Search for the cell housing the specified text and yield its (x, y) center coordinate. 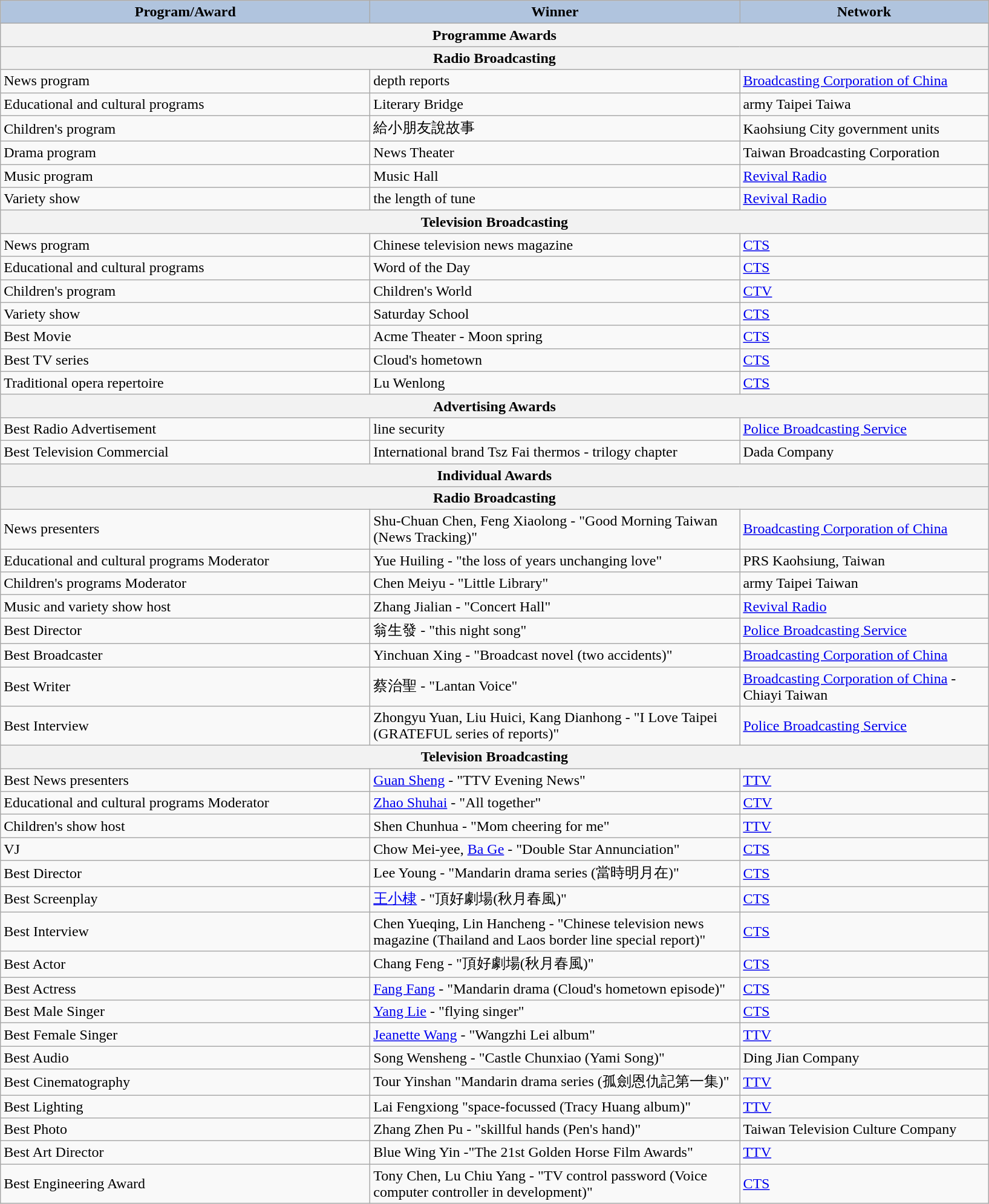
Broadcasting Corporation of China - Chiayi Taiwan (864, 686)
Cloud's hometown (555, 360)
Drama program (185, 153)
Best Art Director (185, 1153)
Song Wensheng - "Castle Chunxiao (Yami Song)" (555, 1058)
Literary Bridge (555, 104)
Blue Wing Yin -"The 21st Golden Horse Film Awards" (555, 1153)
給小朋友說故事 (555, 128)
Acme Theater - Moon spring (555, 337)
Best Writer (185, 686)
Zhao Shuhai - "All together" (555, 803)
Music program (185, 176)
Best Audio (185, 1058)
蔡治聖 - "Lantan Voice" (555, 686)
Best Actor (185, 964)
Word of the Day (555, 268)
Chinese television news magazine (555, 245)
Best Female Singer (185, 1035)
Shu-Chuan Chen, Feng Xiaolong - "Good Morning Taiwan (News Tracking)" (555, 530)
Best Engineering Award (185, 1184)
Lu Wenlong (555, 383)
Fang Fang - "Mandarin drama (Cloud's hometown episode)" (555, 989)
Yue Huiling - "the loss of years unchanging love" (555, 561)
Chow Mei-yee, Ba Ge - "Double Star Annunciation" (555, 849)
Traditional opera repertoire (185, 383)
Taiwan Television Culture Company (864, 1130)
Best Male Singer (185, 1012)
Shen Chunhua - "Mom cheering for me" (555, 826)
Children's show host (185, 826)
Best Lighting (185, 1106)
Children's World (555, 291)
Winner (555, 12)
Lee Young - "Mandarin drama series (當時明月在)" (555, 873)
Advertising Awards (495, 406)
Lai Fengxiong "space-focussed (Tracy Huang album)" (555, 1106)
Taiwan Broadcasting Corporation (864, 153)
army Taipei Taiwan (864, 584)
PRS Kaohsiung, Taiwan (864, 561)
News presenters (185, 530)
Program/Award (185, 12)
Tour Yinshan "Mandarin drama series (孤劍恩仇記第一集)" (555, 1082)
王小棣 - "頂好劇場(秋月春風)" (555, 900)
Best Photo (185, 1130)
Yang Lie - "flying singer" (555, 1012)
Best TV series (185, 360)
Best Screenplay (185, 900)
Programme Awards (495, 35)
Chang Feng - "頂好劇場(秋月春風)" (555, 964)
Music and variety show host (185, 607)
Individual Awards (495, 475)
Best Television Commercial (185, 452)
Jeanette Wang - "Wangzhi Lei album" (555, 1035)
Best Actress (185, 989)
Best Movie (185, 337)
VJ (185, 849)
Saturday School (555, 314)
Zhang Jialian - "Concert Hall" (555, 607)
Network (864, 12)
depth reports (555, 81)
army Taipei Taiwa (864, 104)
Kaohsiung City government units (864, 128)
Guan Sheng - "TTV Evening News" (555, 780)
Chen Meiyu - "Little Library" (555, 584)
Best Broadcaster (185, 655)
Yinchuan Xing - "Broadcast novel (two accidents)" (555, 655)
the length of tune (555, 199)
Chen Yueqing, Lin Hancheng - "Chinese television news magazine (Thailand and Laos border line special report)" (555, 931)
Tony Chen, Lu Chiu Yang - "TV control password (Voice computer controller in development)" (555, 1184)
International brand Tsz Fai thermos - trilogy chapter (555, 452)
Ding Jian Company (864, 1058)
News Theater (555, 153)
Best Radio Advertisement (185, 429)
Children's programs Moderator (185, 584)
Dada Company (864, 452)
line security (555, 429)
Zhang Zhen Pu - "skillful hands (Pen's hand)" (555, 1130)
Zhongyu Yuan, Liu Huici, Kang Dianhong - "I Love Taipei (GRATEFUL series of reports)" (555, 726)
Best News presenters (185, 780)
Best Cinematography (185, 1082)
翁生發 - "this night song" (555, 631)
Music Hall (555, 176)
